Identify which cell holds the provided text, then report its (x, y) central coordinate. 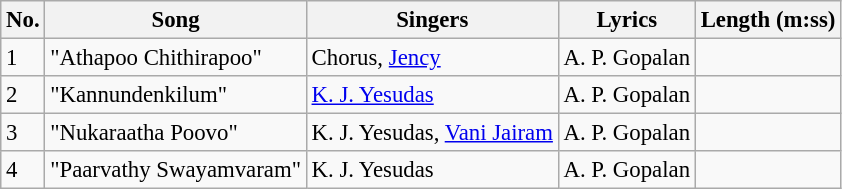
"Kannundenkilum" (176, 95)
3 (23, 133)
Singers (432, 20)
"Nukaraatha Poovo" (176, 133)
"Athapoo Chithirapoo" (176, 58)
Length (m:ss) (768, 20)
No. (23, 20)
K. J. Yesudas, Vani Jairam (432, 133)
1 (23, 58)
Lyrics (626, 20)
Chorus, Jency (432, 58)
Song (176, 20)
2 (23, 95)
4 (23, 170)
"Paarvathy Swayamvaram" (176, 170)
